Return the [x, y] coordinate for the center point of the cell that contains the specified text.  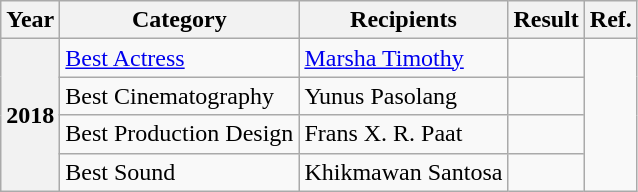
Best Sound [180, 172]
Recipients [404, 20]
Category [180, 20]
Khikmawan Santosa [404, 172]
Marsha Timothy [404, 58]
Best Production Design [180, 134]
2018 [30, 115]
Result [546, 20]
Year [30, 20]
Ref. [610, 20]
Yunus Pasolang [404, 96]
Frans X. R. Paat [404, 134]
Best Cinematography [180, 96]
Best Actress [180, 58]
